Pinpoint the cell where the given text exists, returning its [x, y] midpoint coordinate. 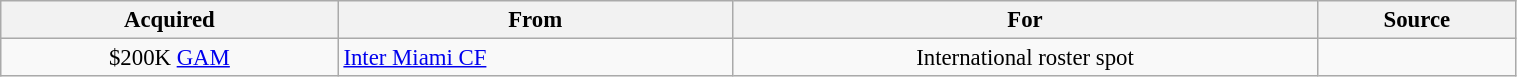
For [1025, 20]
Inter Miami CF [535, 58]
From [535, 20]
$200K GAM [170, 58]
Acquired [170, 20]
Source [1417, 20]
International roster spot [1025, 58]
